Find where the given text appears and provide that cell's center as (X, Y) coordinate. 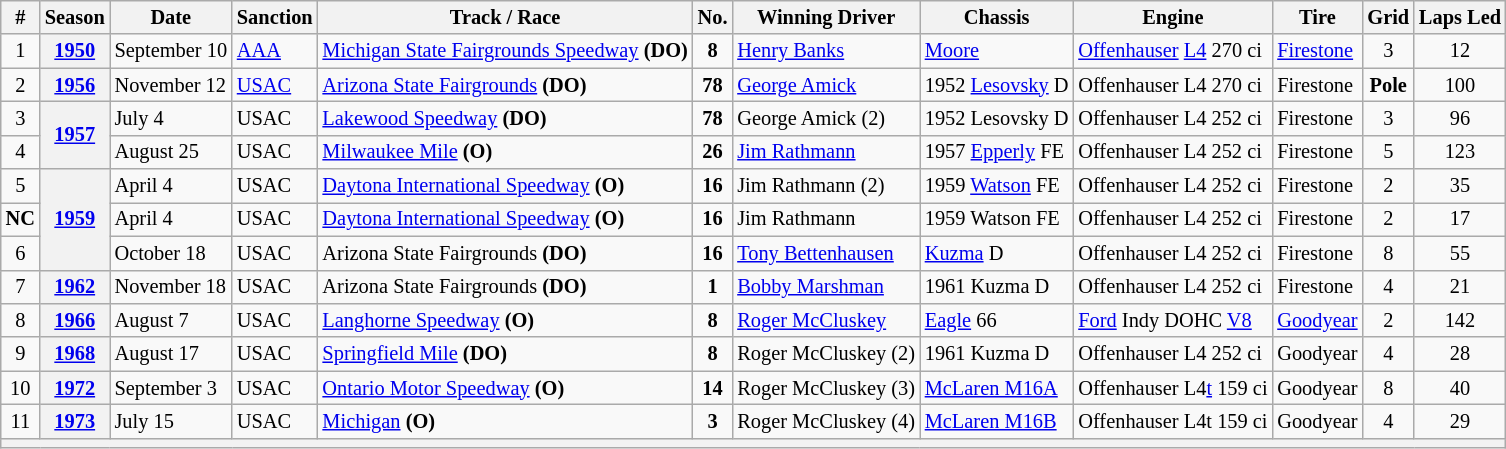
Langhorne Speedway (O) (506, 320)
1956 (75, 85)
August 17 (171, 354)
12 (1460, 51)
Track / Race (506, 17)
35 (1460, 186)
Sanction (275, 17)
October 18 (171, 253)
10 (20, 388)
Ontario Motor Speedway (O) (506, 388)
1972 (75, 388)
Milwaukee Mile (O) (506, 152)
1959 (75, 220)
142 (1460, 320)
Michigan (O) (506, 421)
Bobby Marshman (826, 287)
Kuzma D (997, 253)
George Amick (826, 85)
1968 (75, 354)
11 (20, 421)
Engine (1172, 17)
McLaren M16A (997, 388)
Date (171, 17)
96 (1460, 118)
7 (20, 287)
McLaren M16B (997, 421)
1962 (75, 287)
# (20, 17)
40 (1460, 388)
August 25 (171, 152)
NC (20, 219)
Michigan State Fairgrounds Speedway (DO) (506, 51)
1957 Epperly FE (997, 152)
26 (713, 152)
Lakewood Speedway (DO) (506, 118)
14 (713, 388)
No. (713, 17)
AAA (275, 51)
September 10 (171, 51)
September 3 (171, 388)
123 (1460, 152)
Chassis (997, 17)
17 (1460, 219)
100 (1460, 85)
Jim Rathmann (2) (826, 186)
July 4 (171, 118)
Roger McCluskey (4) (826, 421)
29 (1460, 421)
9 (20, 354)
Tony Bettenhausen (826, 253)
Henry Banks (826, 51)
Roger McCluskey (3) (826, 388)
Grid (1388, 17)
1950 (75, 51)
Pole (1388, 85)
Laps Led (1460, 17)
1966 (75, 320)
Moore (997, 51)
28 (1460, 354)
Ford Indy DOHC V8 (1172, 320)
21 (1460, 287)
55 (1460, 253)
George Amick (2) (826, 118)
Springfield Mile (DO) (506, 354)
Roger McCluskey (2) (826, 354)
1973 (75, 421)
November 18 (171, 287)
August 7 (171, 320)
Winning Driver (826, 17)
6 (20, 253)
July 15 (171, 421)
Roger McCluskey (826, 320)
Tire (1317, 17)
Eagle 66 (997, 320)
1957 (75, 134)
Season (75, 17)
November 12 (171, 85)
